Pinpoint the cell where the given text exists, returning its [x, y] midpoint coordinate. 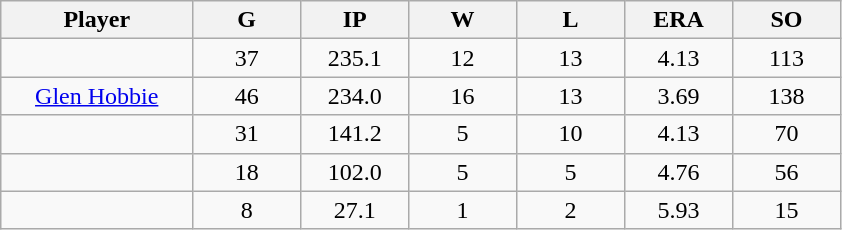
ERA [679, 20]
141.2 [355, 134]
8 [247, 210]
31 [247, 134]
102.0 [355, 172]
10 [571, 134]
18 [247, 172]
113 [786, 58]
2 [571, 210]
IP [355, 20]
1 [463, 210]
Glen Hobbie [97, 96]
16 [463, 96]
46 [247, 96]
235.1 [355, 58]
5.93 [679, 210]
15 [786, 210]
W [463, 20]
G [247, 20]
SO [786, 20]
3.69 [679, 96]
138 [786, 96]
37 [247, 58]
12 [463, 58]
Player [97, 20]
70 [786, 134]
L [571, 20]
234.0 [355, 96]
56 [786, 172]
27.1 [355, 210]
4.76 [679, 172]
